Detect which cell encompasses the target text, then output its [x, y] center coordinate. 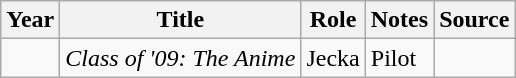
Class of '09: The Anime [180, 58]
Pilot [399, 58]
Notes [399, 20]
Jecka [333, 58]
Year [30, 20]
Role [333, 20]
Title [180, 20]
Source [474, 20]
